Return the [x, y] coordinate for the center point of the cell that contains the specified text.  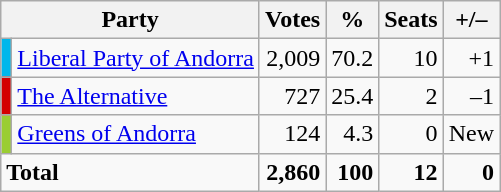
+/– [471, 20]
10 [411, 58]
2,009 [292, 58]
+1 [471, 58]
% [352, 20]
Party [130, 20]
4.3 [352, 134]
2,860 [292, 172]
12 [411, 172]
New [471, 134]
Seats [411, 20]
Total [130, 172]
Greens of Andorra [136, 134]
100 [352, 172]
70.2 [352, 58]
2 [411, 96]
Votes [292, 20]
–1 [471, 96]
727 [292, 96]
25.4 [352, 96]
The Alternative [136, 96]
Liberal Party of Andorra [136, 58]
124 [292, 134]
